Detect which cell encompasses the target text, then output its [X, Y] center coordinate. 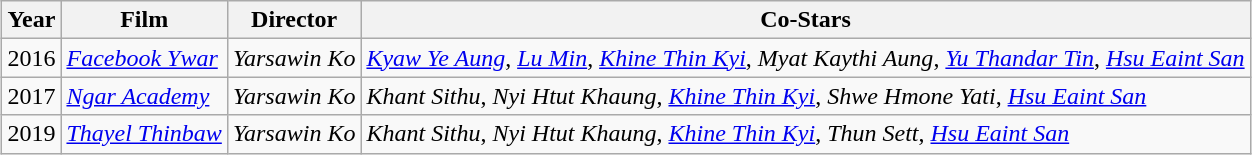
Co-Stars [806, 20]
2017 [32, 96]
Khant Sithu, Nyi Htut Khaung, Khine Thin Kyi, Shwe Hmone Yati, Hsu Eaint San [806, 96]
2016 [32, 58]
2019 [32, 134]
Facebook Ywar [144, 58]
Kyaw Ye Aung, Lu Min, Khine Thin Kyi, Myat Kaythi Aung, Yu Thandar Tin, Hsu Eaint San [806, 58]
Ngar Academy [144, 96]
Film [144, 20]
Khant Sithu, Nyi Htut Khaung, Khine Thin Kyi, Thun Sett, Hsu Eaint San [806, 134]
Thayel Thinbaw [144, 134]
Year [32, 20]
Director [294, 20]
